Provide the (x, y) coordinate of the cell's center where the given text is located.  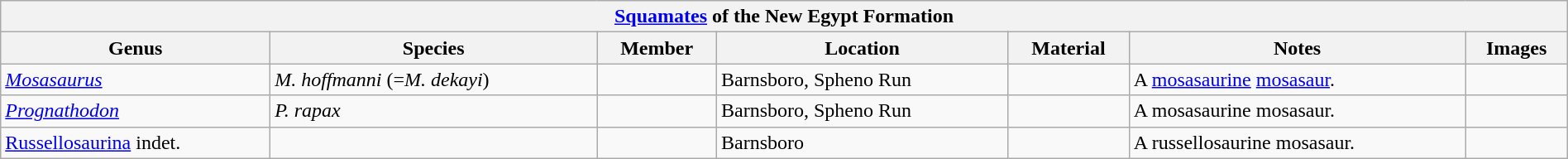
Images (1517, 48)
Species (433, 48)
Genus (136, 48)
Squamates of the New Egypt Formation (784, 17)
Member (657, 48)
M. hoffmanni (=M. dekayi) (433, 79)
A russellosaurine mosasaur. (1297, 142)
Mosasaurus (136, 79)
Material (1068, 48)
P. rapax (433, 111)
Prognathodon (136, 111)
Russellosaurina indet. (136, 142)
Notes (1297, 48)
Location (862, 48)
Barnsboro (862, 142)
